For the text-containing cell, return its midpoint in (X, Y) coordinate format. 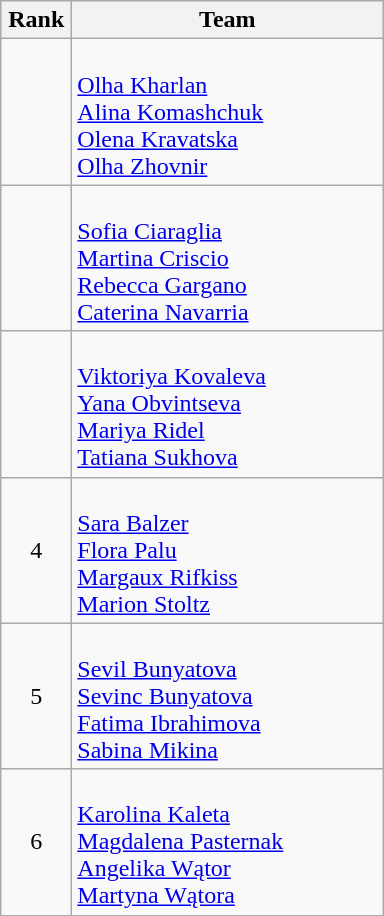
Viktoriya KovalevaYana ObvintsevaMariya RidelTatiana Sukhova (228, 404)
Sevil BunyatovaSevinc BunyatovaFatima IbrahimovaSabina Mikina (228, 696)
Karolina KaletaMagdalena PasternakAngelika WątorMartyna Wątora (228, 842)
6 (36, 842)
4 (36, 550)
Rank (36, 20)
Olha KharlanAlina KomashchukOlena KravatskaOlha Zhovnir (228, 112)
Sofia CiaragliaMartina CriscioRebecca GarganoCaterina Navarria (228, 258)
5 (36, 696)
Team (228, 20)
Sara BalzerFlora PaluMargaux RifkissMarion Stoltz (228, 550)
